Capture the cell that displays the provided text and extract its (x, y) central coordinate. 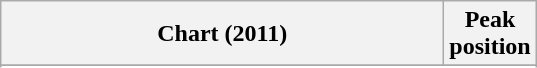
Chart (2011) (222, 34)
Peakposition (490, 34)
